Identify which cell holds the provided text, then report its (x, y) central coordinate. 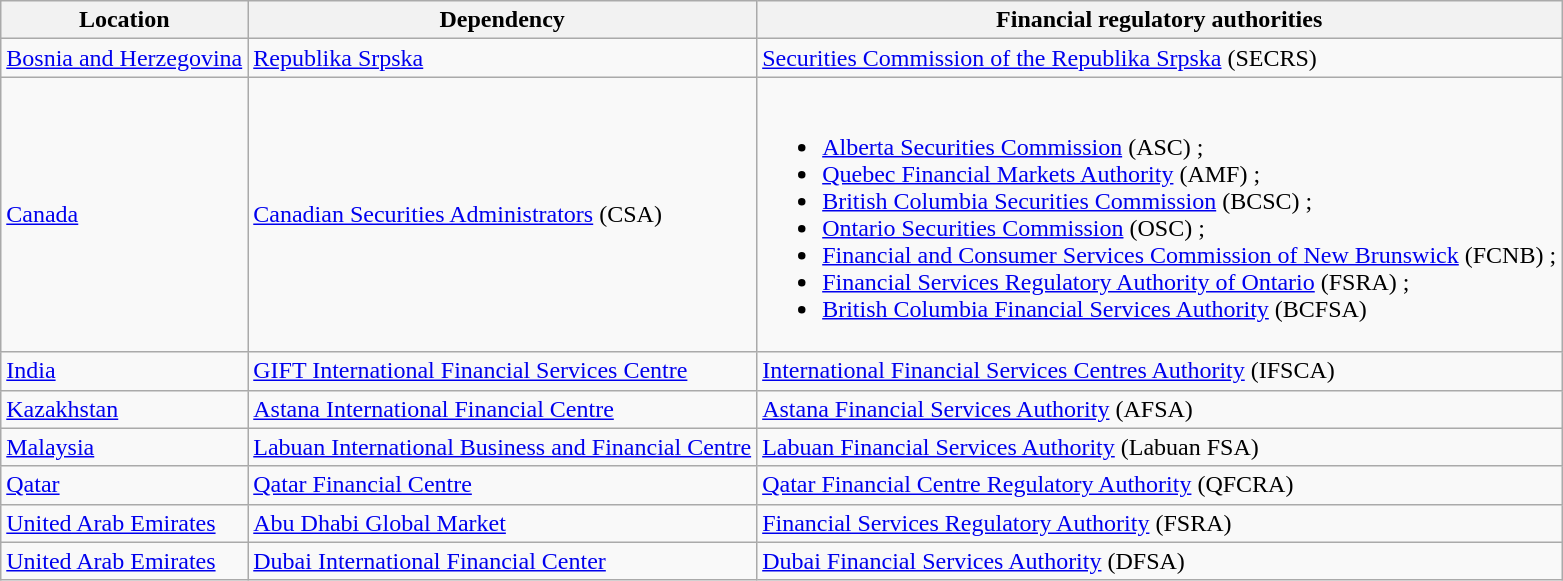
GIFT International Financial Services Centre (502, 371)
Qatar Financial Centre Regulatory Authority (QFCRA) (1160, 485)
Qatar (124, 485)
Dubai Financial Services Authority (DFSA) (1160, 561)
Financial Services Regulatory Authority (FSRA) (1160, 523)
Canadian Securities Administrators (CSA) (502, 214)
Qatar Financial Centre (502, 485)
International Financial Services Centres Authority (IFSCA) (1160, 371)
India (124, 371)
Labuan Financial Services Authority (Labuan FSA) (1160, 447)
Dependency (502, 20)
Bosnia and Herzegovina (124, 58)
Republika Srpska (502, 58)
Labuan International Business and Financial Centre (502, 447)
Location (124, 20)
Malaysia (124, 447)
Kazakhstan (124, 409)
Astana Financial Services Authority (AFSA) (1160, 409)
Securities Commission of the Republika Srpska (SECRS) (1160, 58)
Astana International Financial Centre (502, 409)
Dubai International Financial Center (502, 561)
Canada (124, 214)
Financial regulatory authorities (1160, 20)
Abu Dhabi Global Market (502, 523)
